Pinpoint the cell where the given text exists, returning its (X, Y) midpoint coordinate. 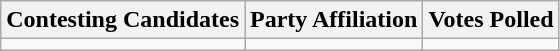
Contesting Candidates (123, 20)
Party Affiliation (334, 20)
Votes Polled (491, 20)
